Extract the (X, Y) coordinate from the center of the cell holding the provided text.  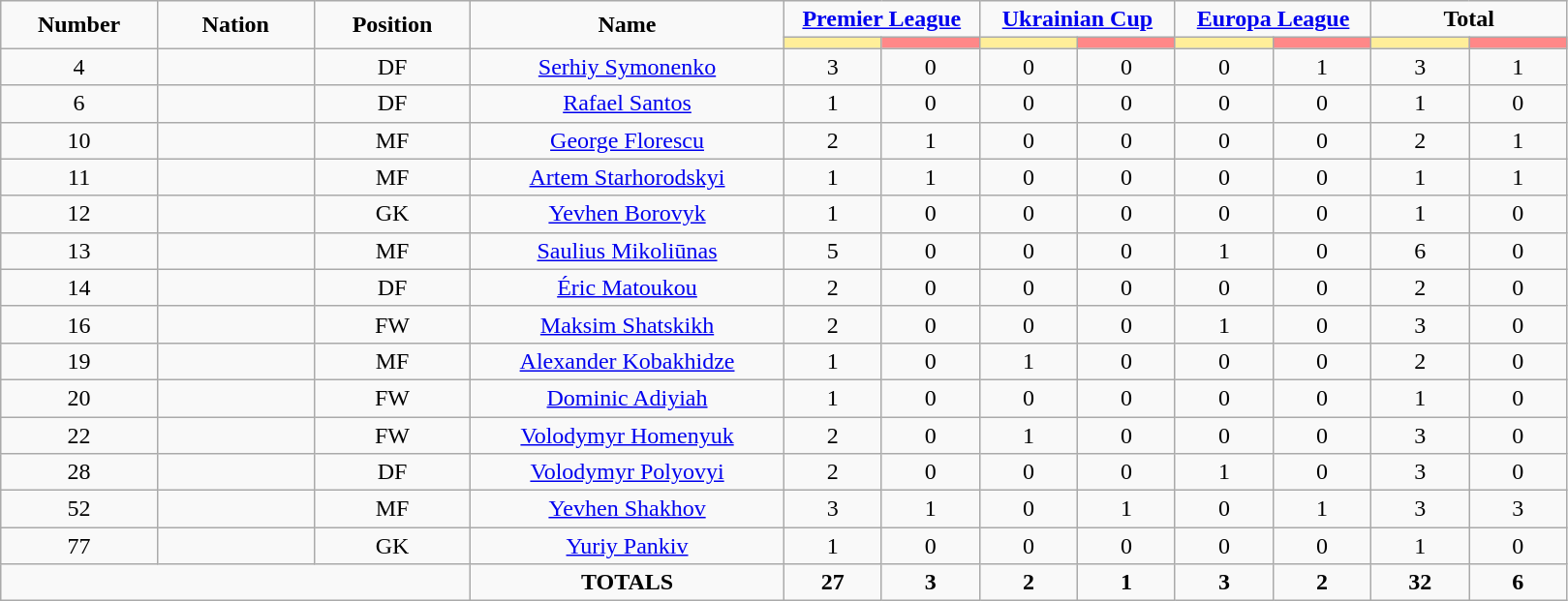
20 (79, 398)
13 (79, 251)
Dominic Adiyiah (628, 398)
Maksim Shatskikh (628, 324)
Alexander Kobakhidze (628, 361)
Total (1469, 19)
4 (79, 67)
52 (79, 509)
Éric Matoukou (628, 287)
Volodymyr Homenyuk (628, 435)
Rafael Santos (628, 104)
Premier League (881, 19)
Nation (235, 25)
Yevhen Shakhov (628, 509)
16 (79, 324)
14 (79, 287)
Position (392, 25)
19 (79, 361)
Europa League (1273, 19)
Number (79, 25)
Yuriy Pankiv (628, 546)
Artem Starhorodskyi (628, 177)
Ukrainian Cup (1077, 19)
5 (833, 251)
27 (833, 583)
32 (1420, 583)
28 (79, 472)
11 (79, 177)
22 (79, 435)
Yevhen Borovyk (628, 214)
Serhiy Symonenko (628, 67)
Name (628, 25)
Volodymyr Polyovyi (628, 472)
10 (79, 140)
George Florescu (628, 140)
TOTALS (628, 583)
Saulius Mikoliūnas (628, 251)
12 (79, 214)
77 (79, 546)
